Return the (x, y) coordinate for the center point of the cell that contains the specified text.  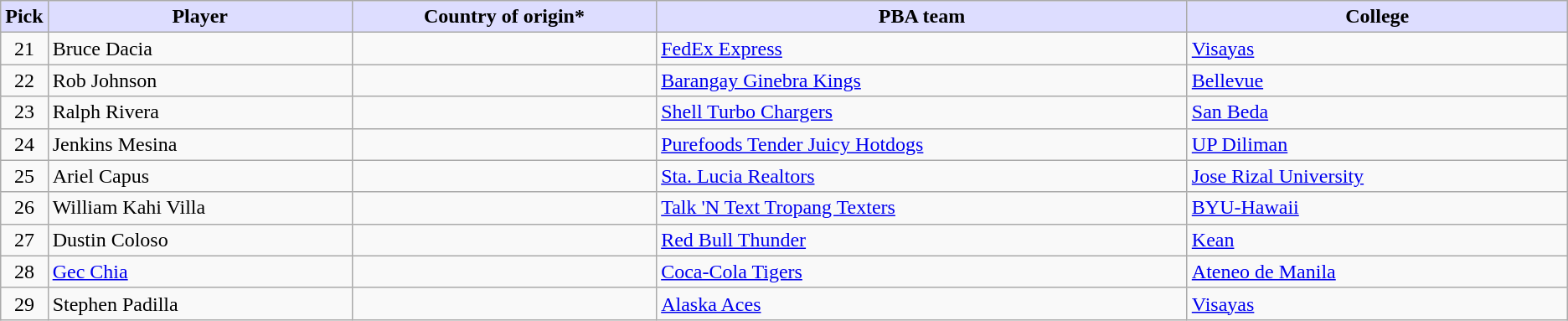
FedEx Express (922, 49)
Red Bull Thunder (922, 240)
Jenkins Mesina (199, 144)
29 (24, 303)
Ariel Capus (199, 176)
Ateneo de Manila (1377, 272)
Bellevue (1377, 80)
22 (24, 80)
Alaska Aces (922, 303)
Country of origin* (504, 17)
PBA team (922, 17)
27 (24, 240)
Kean (1377, 240)
Talk 'N Text Tropang Texters (922, 208)
Ralph Rivera (199, 112)
28 (24, 272)
Bruce Dacia (199, 49)
24 (24, 144)
College (1377, 17)
Coca-Cola Tigers (922, 272)
Gec Chia (199, 272)
Jose Rizal University (1377, 176)
Rob Johnson (199, 80)
Dustin Coloso (199, 240)
26 (24, 208)
Purefoods Tender Juicy Hotdogs (922, 144)
Barangay Ginebra Kings (922, 80)
Player (199, 17)
25 (24, 176)
Shell Turbo Chargers (922, 112)
Stephen Padilla (199, 303)
William Kahi Villa (199, 208)
UP Diliman (1377, 144)
Sta. Lucia Realtors (922, 176)
San Beda (1377, 112)
BYU-Hawaii (1377, 208)
Pick (24, 17)
23 (24, 112)
21 (24, 49)
